Provide the [x, y] coordinate of the cell's center where the given text is located.  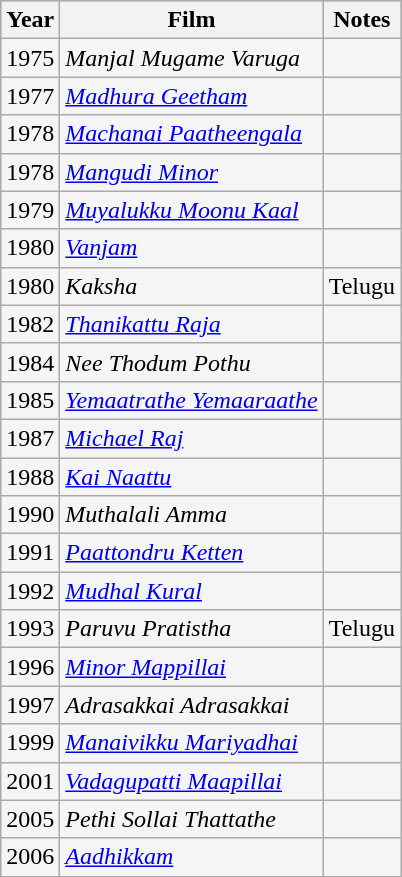
Year [30, 20]
Pethi Sollai Thattathe [192, 819]
Manjal Mugame Varuga [192, 58]
Minor Mappillai [192, 667]
Nee Thodum Pothu [192, 362]
1997 [30, 705]
2006 [30, 857]
1992 [30, 591]
Adrasakkai Adrasakkai [192, 705]
Paruvu Pratistha [192, 629]
Kaksha [192, 286]
Manaivikku Mariyadhai [192, 743]
1999 [30, 743]
1990 [30, 515]
Notes [362, 20]
Michael Raj [192, 438]
1975 [30, 58]
Paattondru Ketten [192, 553]
2005 [30, 819]
Vadagupatti Maapillai [192, 781]
1987 [30, 438]
Machanai Paatheengala [192, 134]
1985 [30, 400]
1979 [30, 210]
1991 [30, 553]
Mudhal Kural [192, 591]
1982 [30, 324]
1996 [30, 667]
1993 [30, 629]
2001 [30, 781]
Mangudi Minor [192, 172]
Yemaatrathe Yemaaraathe [192, 400]
1984 [30, 362]
Thanikattu Raja [192, 324]
Kai Naattu [192, 477]
Muyalukku Moonu Kaal [192, 210]
Madhura Geetham [192, 96]
1988 [30, 477]
Muthalali Amma [192, 515]
Film [192, 20]
Aadhikkam [192, 857]
Vanjam [192, 248]
1977 [30, 96]
